For the text-containing cell, return its midpoint in [x, y] coordinate format. 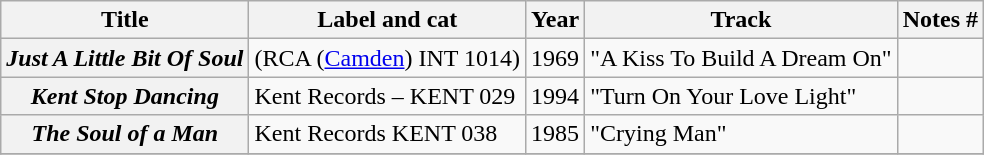
"Crying Man" [742, 134]
"Turn On Your Love Light" [742, 96]
Track [742, 20]
Kent Stop Dancing [125, 96]
Label and cat [388, 20]
Year [556, 20]
Title [125, 20]
Kent Records KENT 038 [388, 134]
1985 [556, 134]
(RCA (Camden) INT 1014) [388, 58]
"A Kiss To Build A Dream On" [742, 58]
Notes # [940, 20]
1969 [556, 58]
1994 [556, 96]
Just A Little Bit Of Soul [125, 58]
The Soul of a Man [125, 134]
Kent Records – KENT 029 [388, 96]
